Provide the (x, y) coordinate of the cell's center where the given text is located.  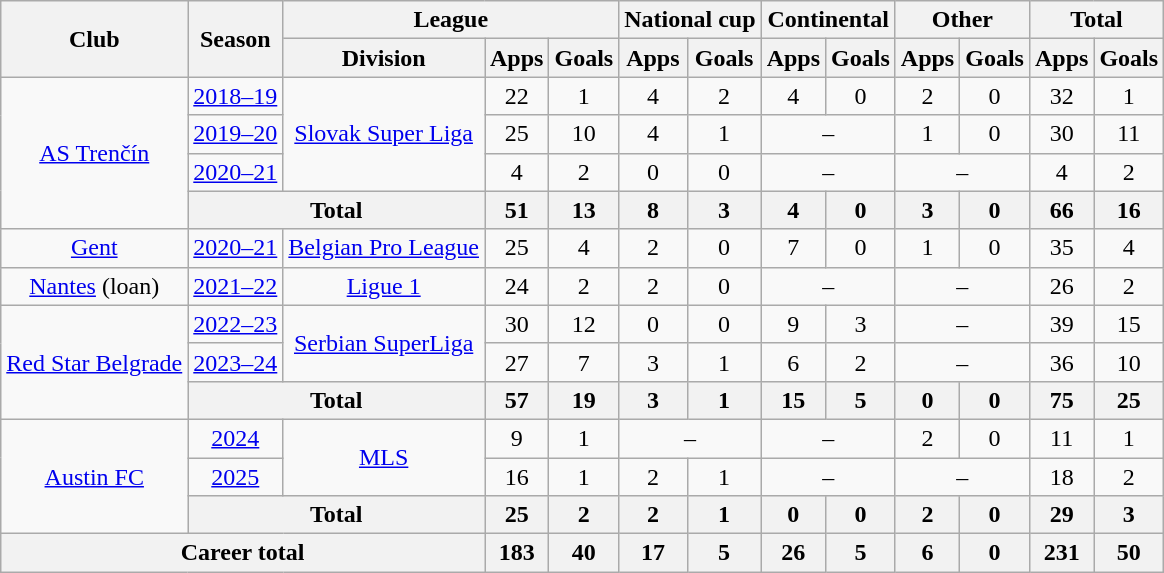
National cup (690, 20)
51 (516, 210)
231 (1061, 553)
29 (1061, 515)
18 (1061, 477)
2024 (236, 438)
Season (236, 39)
66 (1061, 210)
36 (1061, 362)
Ligue 1 (384, 286)
35 (1061, 248)
Division (384, 58)
8 (653, 210)
League (451, 20)
2018–19 (236, 96)
75 (1061, 400)
19 (584, 400)
22 (516, 96)
50 (1129, 553)
2023–24 (236, 362)
12 (584, 324)
17 (653, 553)
Other (962, 20)
Continental (828, 20)
Club (94, 39)
40 (584, 553)
2021–22 (236, 286)
Slovak Super Liga (384, 134)
32 (1061, 96)
AS Trenčín (94, 153)
2019–20 (236, 134)
13 (584, 210)
2025 (236, 477)
Career total (243, 553)
Belgian Pro League (384, 248)
27 (516, 362)
183 (516, 553)
MLS (384, 457)
Red Star Belgrade (94, 362)
Gent (94, 248)
2022–23 (236, 324)
Nantes (loan) (94, 286)
Austin FC (94, 476)
57 (516, 400)
24 (516, 286)
Serbian SuperLiga (384, 343)
39 (1061, 324)
